Identify which cell holds the provided text, then report its [X, Y] central coordinate. 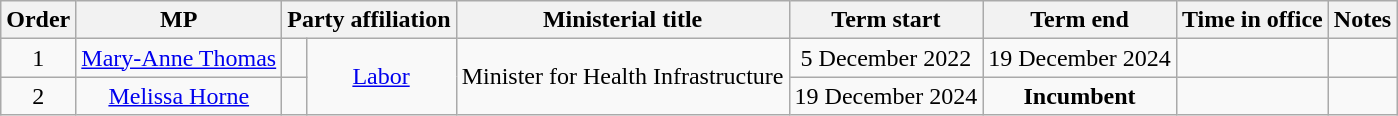
Mary-Anne Thomas [179, 58]
MP [179, 20]
Ministerial title [622, 20]
Time in office [1252, 20]
Term end [1080, 20]
Term start [886, 20]
5 December 2022 [886, 58]
1 [38, 58]
2 [38, 96]
Labor [381, 77]
Party affiliation [369, 20]
Incumbent [1080, 96]
Minister for Health Infrastructure [622, 77]
Order [38, 20]
Notes [1362, 20]
Melissa Horne [179, 96]
